Determine the (X, Y) coordinate at the center of the cell enclosing the given text.  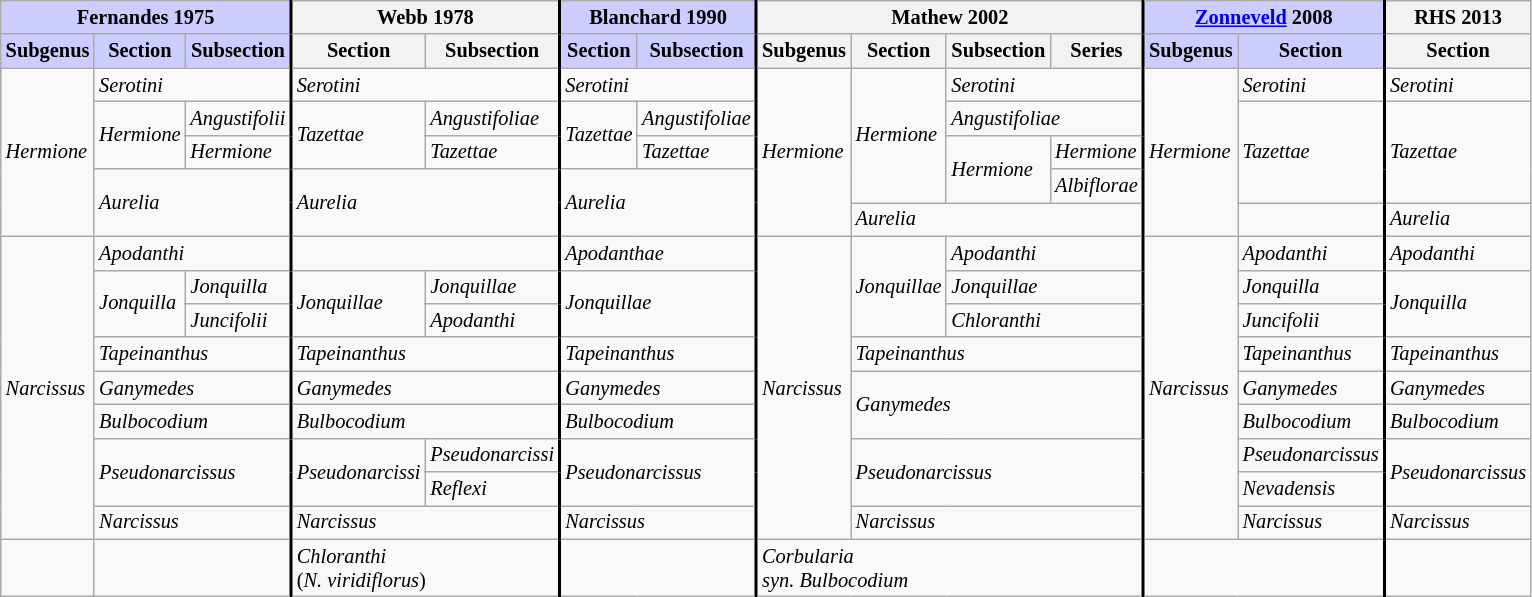
Reflexi (492, 489)
RHS 2013 (1458, 17)
Apodanthae (658, 253)
Zonneveld 2008 (1264, 17)
Blanchard 1990 (658, 17)
Corbulariasyn. Bulbocodium (950, 568)
Webb 1978 (426, 17)
Mathew 2002 (950, 17)
Series (1096, 51)
Chloranthi (1044, 320)
Chloranthi(N. viridiflorus) (426, 568)
Angustifolii (239, 118)
Nevadensis (1312, 489)
Fernandes 1975 (146, 17)
Albiflorae (1096, 186)
